For the text-containing cell, return its midpoint in [x, y] coordinate format. 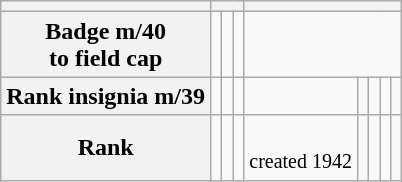
created 1942 [301, 148]
Rank [106, 148]
Rank insignia m/39 [106, 96]
Badge m/40 to field cap [106, 44]
